Find where the given text appears and provide that cell's center as [X, Y] coordinate. 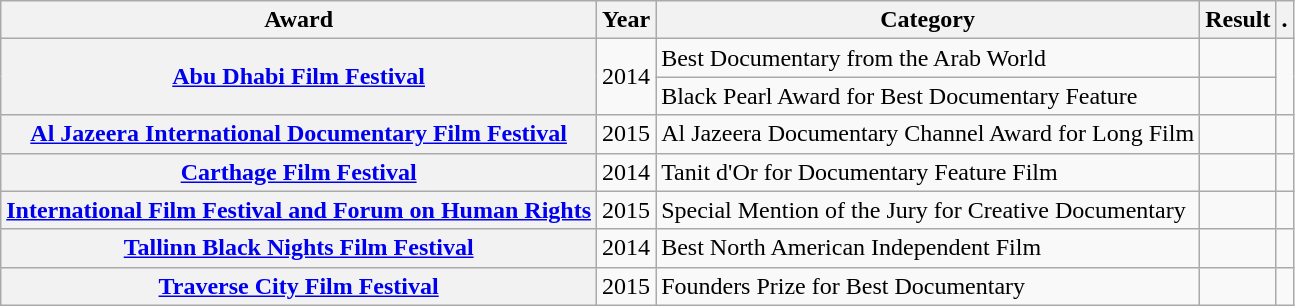
Year [626, 20]
Award [299, 20]
Result [1238, 20]
. [1284, 20]
Abu Dhabi Film Festival [299, 77]
Black Pearl Award for Best Documentary Feature [928, 96]
Special Mention of the Jury for Creative Documentary [928, 210]
Traverse City Film Festival [299, 286]
Category [928, 20]
Al Jazeera Documentary Channel Award for Long Film [928, 134]
Best North American Independent Film [928, 248]
Tanit d'Or for Documentary Feature Film [928, 172]
International Film Festival and Forum on Human Rights [299, 210]
Al Jazeera International Documentary Film Festival [299, 134]
Founders Prize for Best Documentary [928, 286]
Tallinn Black Nights Film Festival [299, 248]
Carthage Film Festival [299, 172]
Best Documentary from the Arab World [928, 58]
